Detect which cell encompasses the target text, then output its [X, Y] center coordinate. 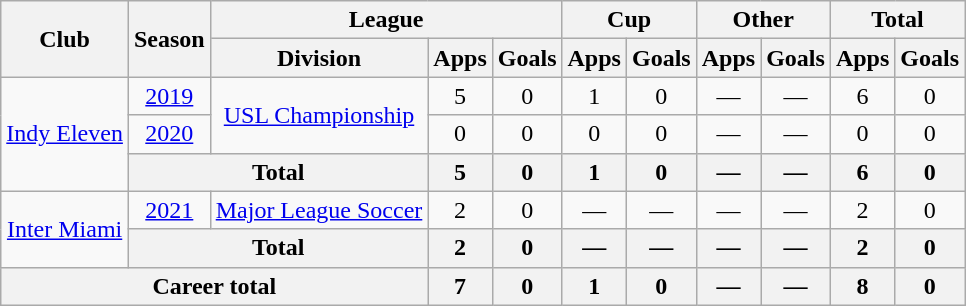
League [386, 20]
2019 [169, 96]
Division [319, 58]
Club [65, 39]
Inter Miami [65, 229]
USL Championship [319, 115]
Major League Soccer [319, 210]
2020 [169, 134]
Other [763, 20]
8 [862, 286]
Cup [629, 20]
2021 [169, 210]
Career total [214, 286]
7 [460, 286]
Indy Eleven [65, 134]
Season [169, 39]
